From the cell containing the given text, extract its center point as [x, y] coordinate. 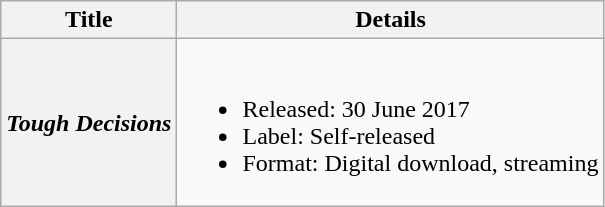
Tough Decisions [89, 122]
Details [390, 20]
Title [89, 20]
Released: 30 June 2017Label: Self-releasedFormat: Digital download, streaming [390, 122]
